Identify which cell holds the provided text, then report its (x, y) central coordinate. 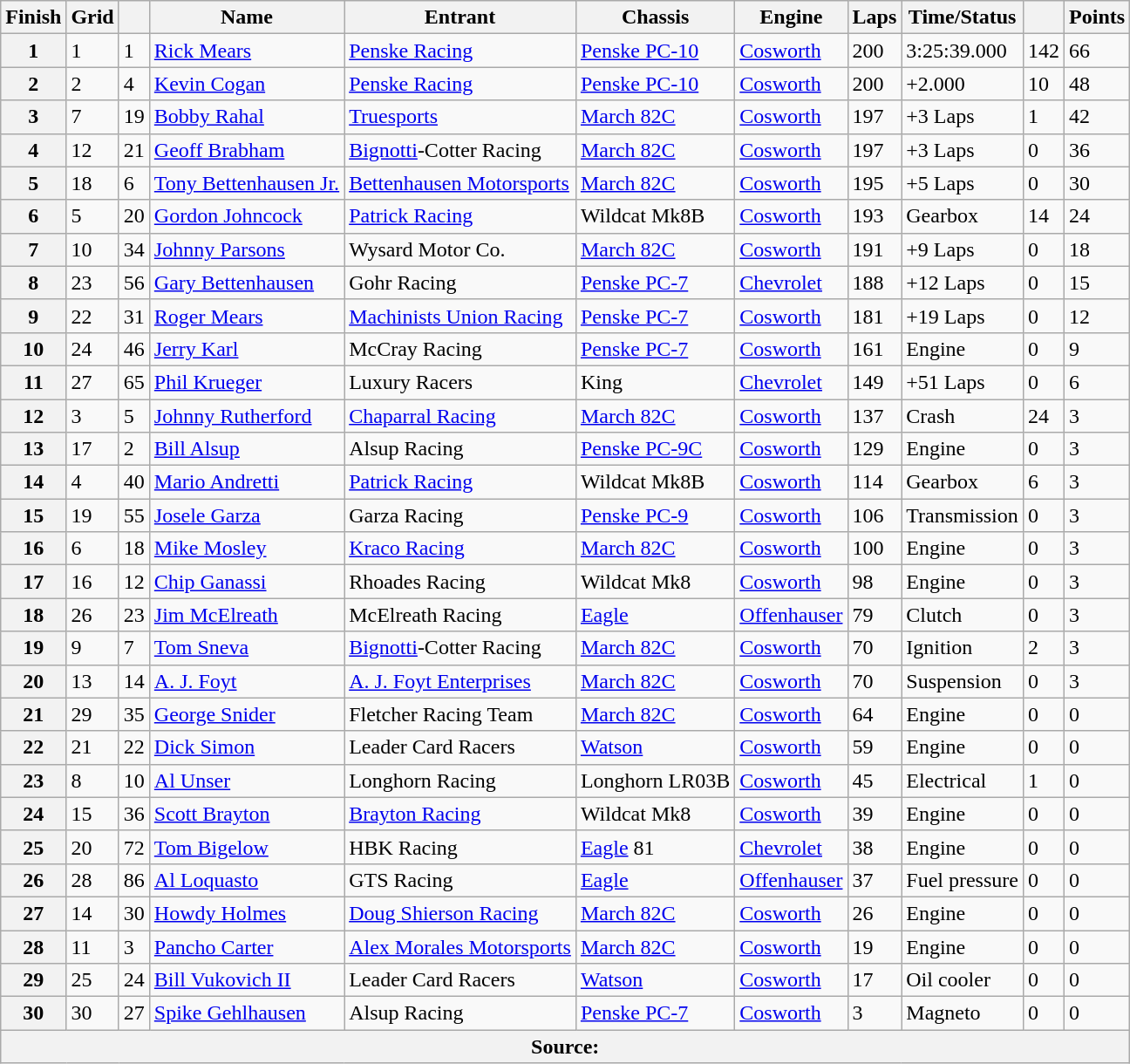
Bettenhausen Motorsports (460, 183)
+51 Laps (963, 382)
Dick Simon (246, 747)
Al Unser (246, 781)
149 (875, 382)
193 (875, 216)
Kraco Racing (460, 549)
+12 Laps (963, 283)
Finish (33, 17)
Gohr Racing (460, 283)
Chaparral Racing (460, 416)
37 (875, 880)
Transmission (963, 515)
McCray Racing (460, 349)
100 (875, 549)
+5 Laps (963, 183)
31 (134, 316)
Gordon Johncock (246, 216)
Jerry Karl (246, 349)
Scott Brayton (246, 814)
45 (875, 781)
Magneto (963, 1013)
King (655, 382)
38 (875, 847)
66 (1097, 51)
Alex Morales Motorsports (460, 946)
Rick Mears (246, 51)
Chip Ganassi (246, 582)
161 (875, 349)
Grid (92, 17)
188 (875, 283)
Josele Garza (246, 515)
Phil Krueger (246, 382)
Eagle 81 (655, 847)
+9 Laps (963, 249)
Machinists Union Racing (460, 316)
Truesports (460, 117)
129 (875, 449)
181 (875, 316)
56 (134, 283)
A. J. Foyt Enterprises (460, 681)
Electrical (963, 781)
Tom Bigelow (246, 847)
Longhorn Racing (460, 781)
Pancho Carter (246, 946)
Ignition (963, 648)
Kevin Cogan (246, 84)
64 (875, 714)
Entrant (460, 17)
39 (875, 814)
Doug Shierson Racing (460, 913)
Spike Gehlhausen (246, 1013)
Brayton Racing (460, 814)
+2.000 (963, 84)
George Snider (246, 714)
Suspension (963, 681)
Geoff Brabham (246, 150)
72 (134, 847)
Crash (963, 416)
Penske PC-9C (655, 449)
40 (134, 482)
Chassis (655, 17)
142 (1043, 51)
48 (1097, 84)
Tom Sneva (246, 648)
Al Loquasto (246, 880)
Luxury Racers (460, 382)
Tony Bettenhausen Jr. (246, 183)
Mike Mosley (246, 549)
114 (875, 482)
Roger Mears (246, 316)
Clutch (963, 615)
46 (134, 349)
79 (875, 615)
Johnny Parsons (246, 249)
191 (875, 249)
34 (134, 249)
Bill Alsup (246, 449)
GTS Racing (460, 880)
195 (875, 183)
Fletcher Racing Team (460, 714)
Johnny Rutherford (246, 416)
98 (875, 582)
Points (1097, 17)
Time/Status (963, 17)
106 (875, 515)
Longhorn LR03B (655, 781)
Bill Vukovich II (246, 980)
Mario Andretti (246, 482)
A. J. Foyt (246, 681)
Penske PC-9 (655, 515)
Gary Bettenhausen (246, 283)
42 (1097, 117)
3:25:39.000 (963, 51)
137 (875, 416)
65 (134, 382)
Source: (565, 1047)
55 (134, 515)
Garza Racing (460, 515)
Jim McElreath (246, 615)
Name (246, 17)
Wysard Motor Co. (460, 249)
+19 Laps (963, 316)
35 (134, 714)
Rhoades Racing (460, 582)
59 (875, 747)
Laps (875, 17)
86 (134, 880)
McElreath Racing (460, 615)
HBK Racing (460, 847)
Bobby Rahal (246, 117)
Howdy Holmes (246, 913)
Fuel pressure (963, 880)
Oil cooler (963, 980)
